From the cell containing the given text, extract its center point as [x, y] coordinate. 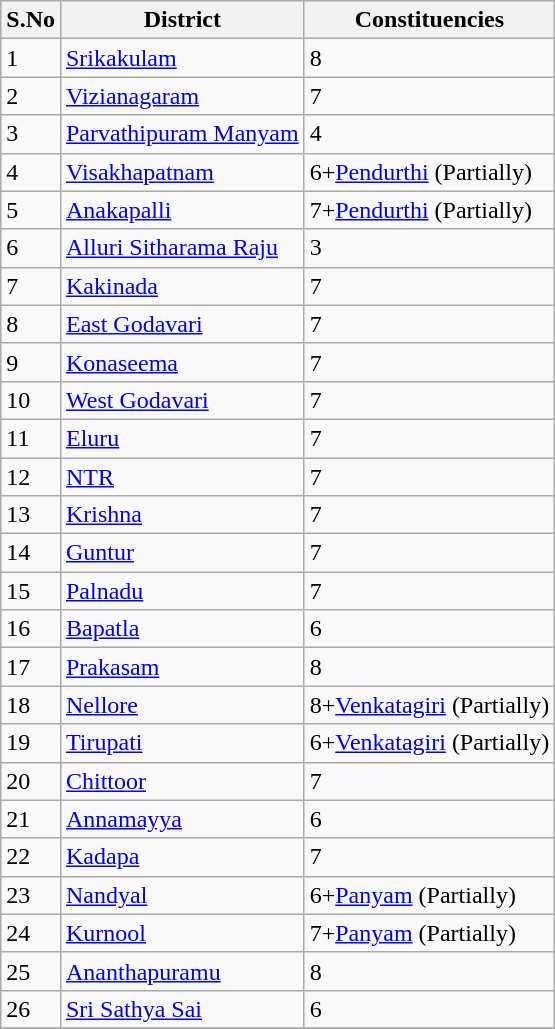
23 [31, 895]
5 [31, 210]
District [182, 20]
Kakinada [182, 286]
2 [31, 96]
13 [31, 515]
6+Pendurthi (Partially) [430, 172]
14 [31, 553]
Alluri Sitharama Raju [182, 248]
Kurnool [182, 933]
21 [31, 819]
16 [31, 629]
24 [31, 933]
Bapatla [182, 629]
Krishna [182, 515]
20 [31, 781]
25 [31, 971]
6+Venkatagiri (Partially) [430, 743]
17 [31, 667]
Parvathipuram Manyam [182, 134]
NTR [182, 477]
Ananthapuramu [182, 971]
Nandyal [182, 895]
1 [31, 58]
8+Venkatagiri (Partially) [430, 705]
22 [31, 857]
9 [31, 362]
Visakhapatnam [182, 172]
6+Panyam (Partially) [430, 895]
Kadapa [182, 857]
7+Panyam (Partially) [430, 933]
Annamayya [182, 819]
10 [31, 400]
Anakapalli [182, 210]
Vizianagaram [182, 96]
19 [31, 743]
26 [31, 1009]
Constituencies [430, 20]
Konaseema [182, 362]
Srikakulam [182, 58]
Chittoor [182, 781]
Sri Sathya Sai [182, 1009]
S.No [31, 20]
Palnadu [182, 591]
Tirupati [182, 743]
Eluru [182, 438]
West Godavari [182, 400]
7+Pendurthi (Partially) [430, 210]
12 [31, 477]
Nellore [182, 705]
East Godavari [182, 324]
Prakasam [182, 667]
18 [31, 705]
Guntur [182, 553]
15 [31, 591]
11 [31, 438]
